Search for the cell housing the specified text and yield its (X, Y) center coordinate. 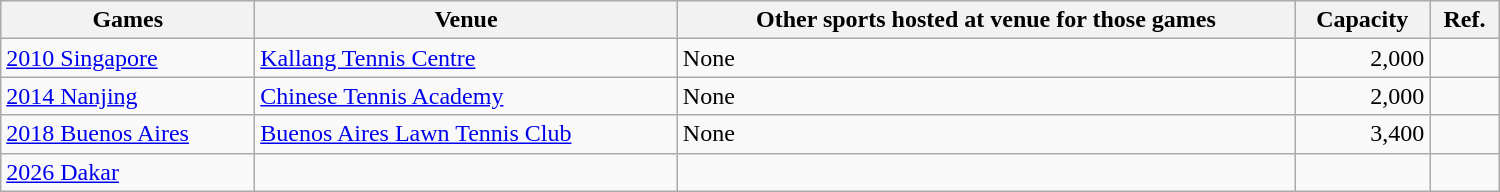
2010 Singapore (128, 58)
Other sports hosted at venue for those games (986, 20)
2026 Dakar (128, 172)
Kallang Tennis Centre (466, 58)
Chinese Tennis Academy (466, 96)
Games (128, 20)
2018 Buenos Aires (128, 134)
3,400 (1362, 134)
2014 Nanjing (128, 96)
Venue (466, 20)
Capacity (1362, 20)
Buenos Aires Lawn Tennis Club (466, 134)
Ref. (1465, 20)
